Extract the [x, y] coordinate from the center of the cell holding the provided text.  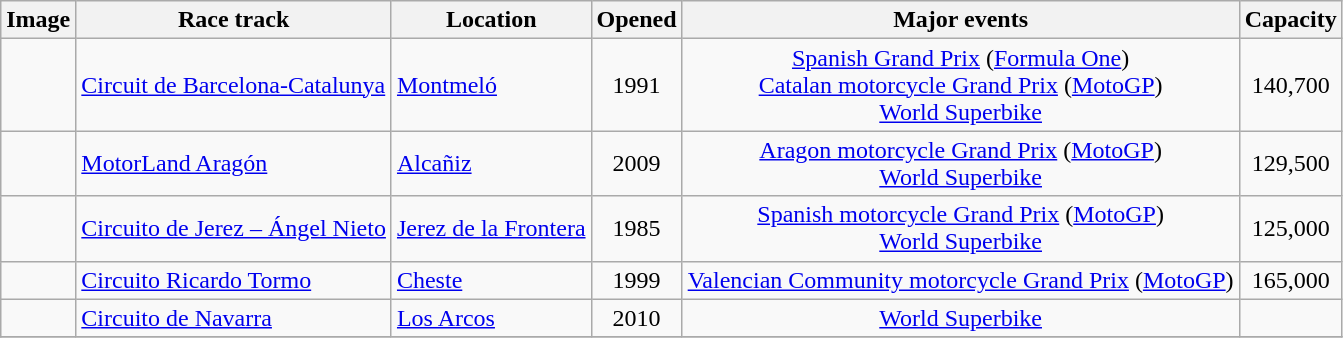
Location [491, 20]
Montmeló [491, 85]
World Superbike [960, 318]
Alcañiz [491, 164]
Aragon motorcycle Grand Prix (MotoGP) World Superbike [960, 164]
Circuito Ricardo Tormo [234, 280]
Spanish Grand Prix (Formula One) Catalan motorcycle Grand Prix (MotoGP) World Superbike [960, 85]
140,700 [1290, 85]
125,000 [1290, 228]
Cheste [491, 280]
2010 [636, 318]
Circuito de Jerez – Ángel Nieto [234, 228]
Circuito de Navarra [234, 318]
Image [38, 20]
Major events [960, 20]
Los Arcos [491, 318]
Spanish motorcycle Grand Prix (MotoGP) World Superbike [960, 228]
1991 [636, 85]
2009 [636, 164]
MotorLand Aragón [234, 164]
1999 [636, 280]
Jerez de la Frontera [491, 228]
129,500 [1290, 164]
Circuit de Barcelona-Catalunya [234, 85]
165,000 [1290, 280]
Race track [234, 20]
1985 [636, 228]
Opened [636, 20]
Capacity [1290, 20]
Valencian Community motorcycle Grand Prix (MotoGP) [960, 280]
